Capture the cell that displays the provided text and extract its (X, Y) central coordinate. 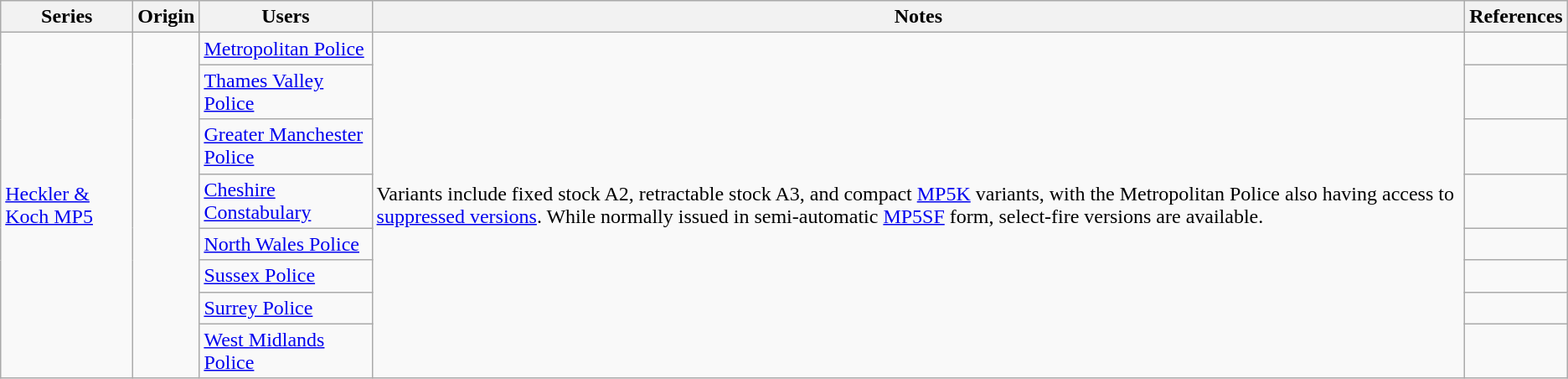
Series (67, 17)
Notes (918, 17)
North Wales Police (286, 244)
West Midlands Police (286, 350)
Thames Valley Police (286, 92)
Origin (166, 17)
Metropolitan Police (286, 49)
Users (286, 17)
Heckler & Koch MP5 (67, 205)
Surrey Police (286, 308)
Cheshire Constabulary (286, 201)
Greater Manchester Police (286, 146)
References (1516, 17)
Sussex Police (286, 276)
